Return [x, y] of the center of cell containing provided text 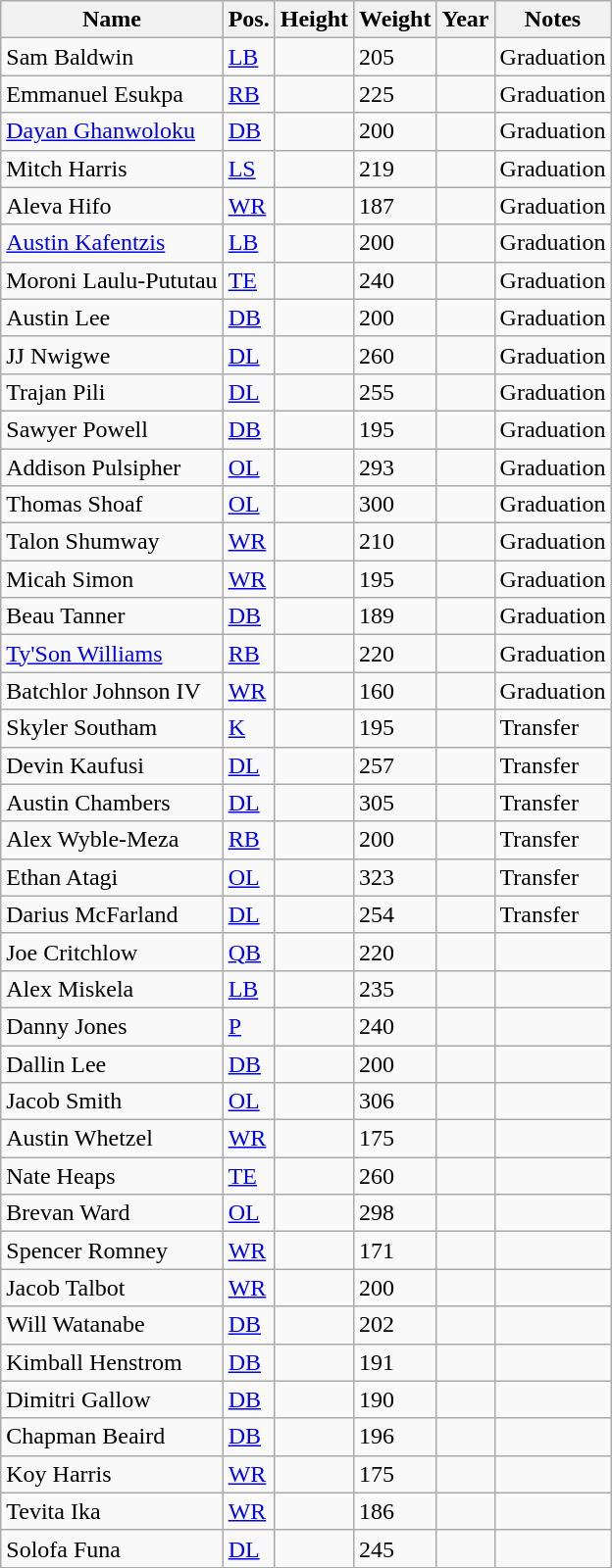
Danny Jones [112, 1026]
Aleva Hifo [112, 206]
Thomas Shoaf [112, 505]
323 [395, 877]
191 [395, 1362]
190 [395, 1399]
Tevita Ika [112, 1511]
186 [395, 1511]
Nate Heaps [112, 1176]
Skyler Southam [112, 728]
Pos. [249, 20]
225 [395, 94]
P [249, 1026]
210 [395, 542]
Austin Whetzel [112, 1139]
Brevan Ward [112, 1213]
Height [314, 20]
LS [249, 169]
189 [395, 616]
Alex Miskela [112, 989]
257 [395, 765]
K [249, 728]
Weight [395, 20]
Addison Pulsipher [112, 467]
Will Watanabe [112, 1325]
235 [395, 989]
Name [112, 20]
Beau Tanner [112, 616]
300 [395, 505]
219 [395, 169]
255 [395, 392]
Notes [553, 20]
293 [395, 467]
171 [395, 1250]
Dimitri Gallow [112, 1399]
160 [395, 691]
Emmanuel Esukpa [112, 94]
QB [249, 952]
Austin Lee [112, 318]
JJ Nwigwe [112, 355]
Talon Shumway [112, 542]
Spencer Romney [112, 1250]
187 [395, 206]
Sam Baldwin [112, 57]
Chapman Beaird [112, 1437]
Austin Kafentzis [112, 243]
305 [395, 803]
254 [395, 914]
Kimball Henstrom [112, 1362]
Ty'Son Williams [112, 654]
196 [395, 1437]
Alex Wyble-Meza [112, 840]
Micah Simon [112, 579]
Darius McFarland [112, 914]
306 [395, 1102]
Dayan Ghanwoloku [112, 131]
Year [465, 20]
202 [395, 1325]
Austin Chambers [112, 803]
Moroni Laulu-Pututau [112, 280]
Joe Critchlow [112, 952]
Solofa Funa [112, 1548]
Devin Kaufusi [112, 765]
Sawyer Powell [112, 429]
Dallin Lee [112, 1063]
Ethan Atagi [112, 877]
Jacob Talbot [112, 1288]
Jacob Smith [112, 1102]
Trajan Pili [112, 392]
Koy Harris [112, 1474]
Batchlor Johnson IV [112, 691]
Mitch Harris [112, 169]
205 [395, 57]
245 [395, 1548]
298 [395, 1213]
